Find where the given text appears and provide that cell's center as [x, y] coordinate. 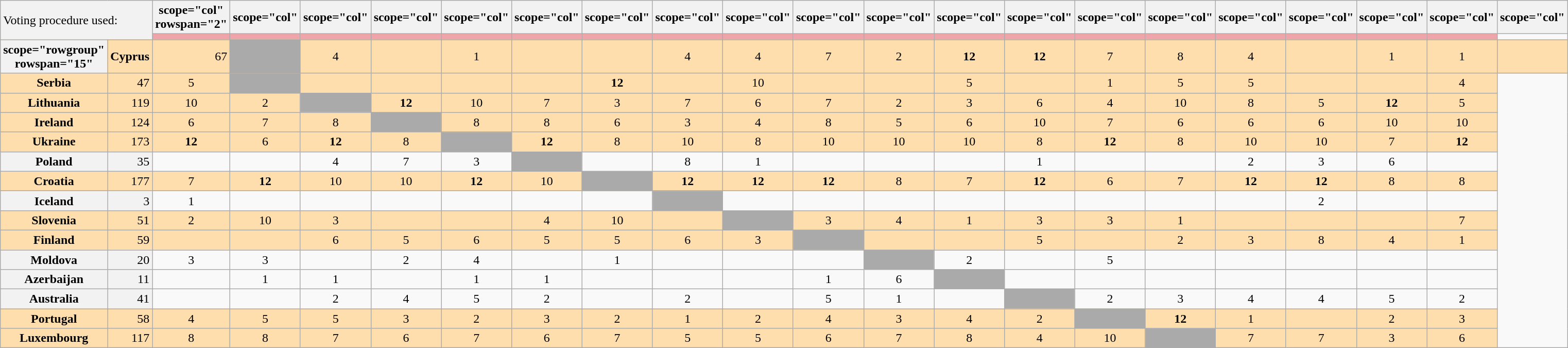
11 [130, 279]
scope="col" rowspan="2" [192, 18]
177 [130, 181]
Moldova [54, 259]
67 [192, 57]
Australia [54, 299]
Poland [54, 161]
Portugal [54, 319]
Luxembourg [54, 338]
35 [130, 161]
173 [130, 142]
20 [130, 259]
59 [130, 240]
41 [130, 299]
47 [130, 83]
Lithuania [54, 103]
Ukraine [54, 142]
117 [130, 338]
Finland [54, 240]
Croatia [54, 181]
51 [130, 220]
Slovenia [54, 220]
scope="rowgroup" rowspan="15" [54, 57]
Voting procedure used: [76, 20]
119 [130, 103]
Serbia [54, 83]
Ireland [54, 122]
Azerbaijan [54, 279]
58 [130, 319]
Iceland [54, 201]
Cyprus [130, 57]
124 [130, 122]
